Provide the (X, Y) coordinate of the cell's center where the given text is located.  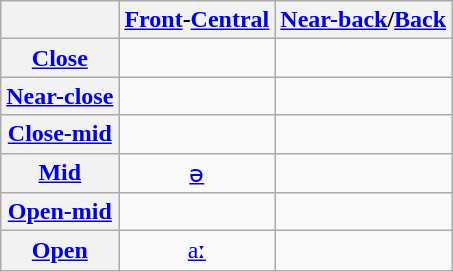
ə (197, 173)
Close (60, 58)
Open-mid (60, 212)
Near-back/Back (364, 20)
Open (60, 251)
aː (197, 251)
Close-mid (60, 134)
Near-close (60, 96)
Mid (60, 173)
Front-Central (197, 20)
